For the text-containing cell, return its midpoint in [x, y] coordinate format. 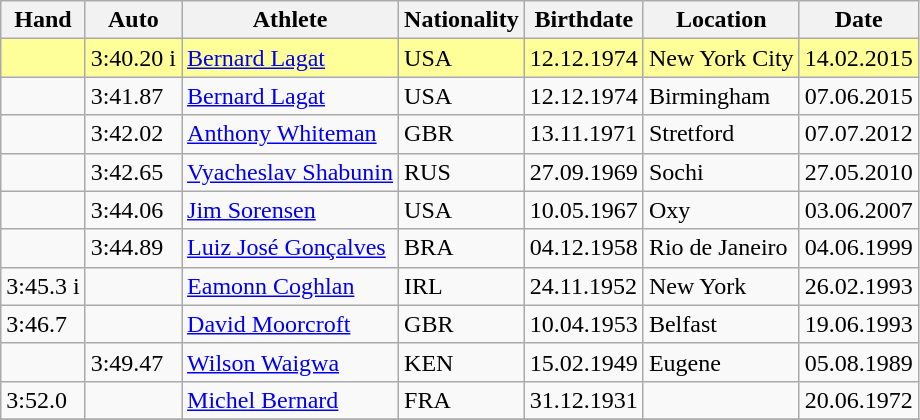
10.04.1953 [584, 324]
10.05.1967 [584, 210]
Anthony Whiteman [290, 134]
RUS [462, 172]
Eugene [721, 362]
New York City [721, 58]
Date [858, 20]
3:45.3 i [43, 286]
3:42.02 [133, 134]
19.06.1993 [858, 324]
BRA [462, 248]
Michel Bernard [290, 400]
20.06.1972 [858, 400]
14.02.2015 [858, 58]
07.07.2012 [858, 134]
Nationality [462, 20]
04.06.1999 [858, 248]
Eamonn Coghlan [290, 286]
Luiz José Gonçalves [290, 248]
3:41.87 [133, 96]
07.06.2015 [858, 96]
Jim Sorensen [290, 210]
3:49.47 [133, 362]
Hand [43, 20]
Location [721, 20]
New York [721, 286]
13.11.1971 [584, 134]
15.02.1949 [584, 362]
26.02.1993 [858, 286]
Auto [133, 20]
3:44.06 [133, 210]
31.12.1931 [584, 400]
3:44.89 [133, 248]
27.05.2010 [858, 172]
Birmingham [721, 96]
Stretford [721, 134]
Wilson Waigwa [290, 362]
Belfast [721, 324]
David Moorcroft [290, 324]
3:46.7 [43, 324]
05.08.1989 [858, 362]
Vyacheslav Shabunin [290, 172]
Rio de Janeiro [721, 248]
3:40.20 i [133, 58]
Oxy [721, 210]
Athlete [290, 20]
IRL [462, 286]
FRA [462, 400]
Birthdate [584, 20]
03.06.2007 [858, 210]
27.09.1969 [584, 172]
3:42.65 [133, 172]
Sochi [721, 172]
04.12.1958 [584, 248]
KEN [462, 362]
3:52.0 [43, 400]
24.11.1952 [584, 286]
